Return [X, Y] of the center of cell containing provided text 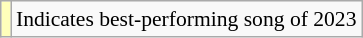
Indicates best-performing song of 2023 [186, 19]
